Return the (X, Y) coordinate for the center point of the cell that contains the specified text.  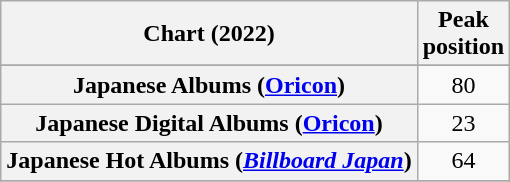
Japanese Albums (Oricon) (209, 85)
64 (463, 161)
Peakposition (463, 34)
Japanese Digital Albums (Oricon) (209, 123)
80 (463, 85)
Japanese Hot Albums (Billboard Japan) (209, 161)
Chart (2022) (209, 34)
23 (463, 123)
